Locate the cell with the specified text and output its (X, Y) center coordinate. 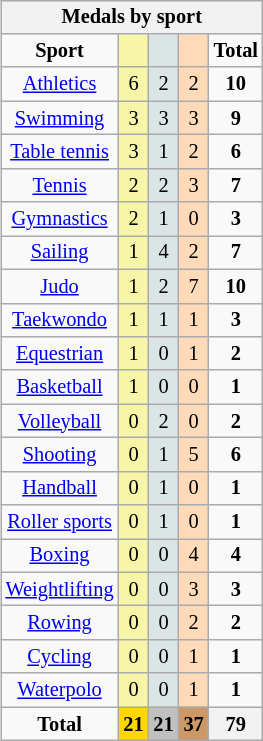
Judo (60, 286)
Equestrian (60, 354)
Taekwondo (60, 320)
Handball (60, 488)
79 (236, 724)
5 (194, 455)
Table tennis (60, 152)
Shooting (60, 455)
Athletics (60, 84)
Swimming (60, 118)
Boxing (60, 556)
Gymnastics (60, 219)
9 (236, 118)
Tennis (60, 185)
37 (194, 724)
Volleyball (60, 421)
Rowing (60, 623)
Cycling (60, 657)
Sailing (60, 253)
Waterpolo (60, 690)
Basketball (60, 387)
Roller sports (60, 522)
Medals by sport (132, 17)
Weightlifting (60, 589)
Sport (60, 51)
